Return the [X, Y] coordinate for the center point of the cell that contains the specified text.  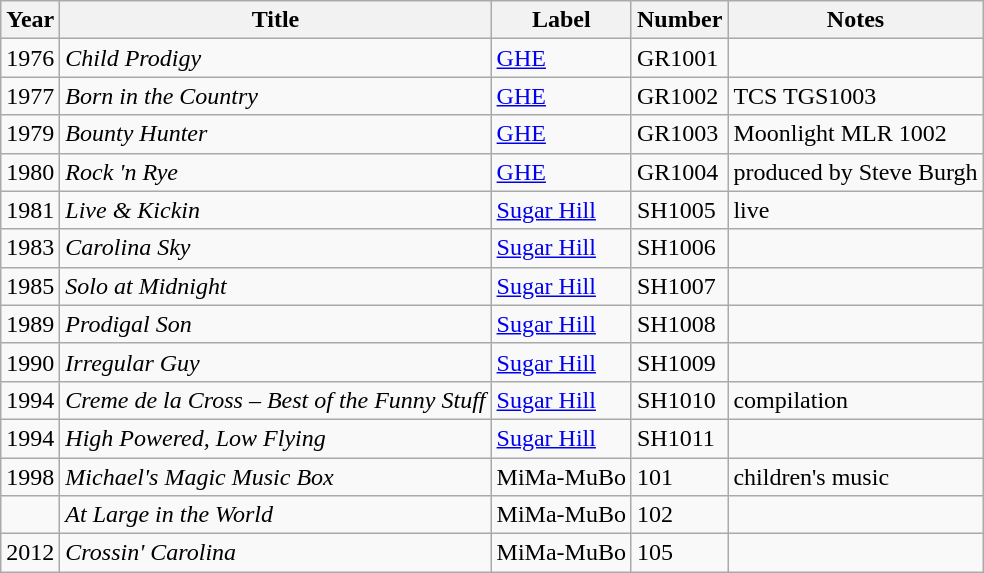
SH1011 [679, 438]
GR1003 [679, 134]
SH1008 [679, 324]
2012 [30, 553]
children's music [856, 477]
1985 [30, 286]
Solo at Midnight [276, 286]
compilation [856, 400]
SH1007 [679, 286]
1976 [30, 58]
Title [276, 20]
Number [679, 20]
Live & Kickin [276, 210]
1983 [30, 248]
Born in the Country [276, 96]
Irregular Guy [276, 362]
1989 [30, 324]
Year [30, 20]
GR1002 [679, 96]
105 [679, 553]
Creme de la Cross – Best of the Funny Stuff [276, 400]
SH1005 [679, 210]
High Powered, Low Flying [276, 438]
Rock 'n Rye [276, 172]
At Large in the World [276, 515]
TCS TGS1003 [856, 96]
SH1010 [679, 400]
Prodigal Son [276, 324]
102 [679, 515]
1990 [30, 362]
Carolina Sky [276, 248]
GR1001 [679, 58]
Moonlight MLR 1002 [856, 134]
1977 [30, 96]
GR1004 [679, 172]
101 [679, 477]
1979 [30, 134]
Label [561, 20]
produced by Steve Burgh [856, 172]
1980 [30, 172]
Notes [856, 20]
live [856, 210]
Bounty Hunter [276, 134]
1998 [30, 477]
Child Prodigy [276, 58]
SH1009 [679, 362]
1981 [30, 210]
SH1006 [679, 248]
Crossin' Carolina [276, 553]
Michael's Magic Music Box [276, 477]
